Provide the (X, Y) coordinate of the cell's center where the given text is located.  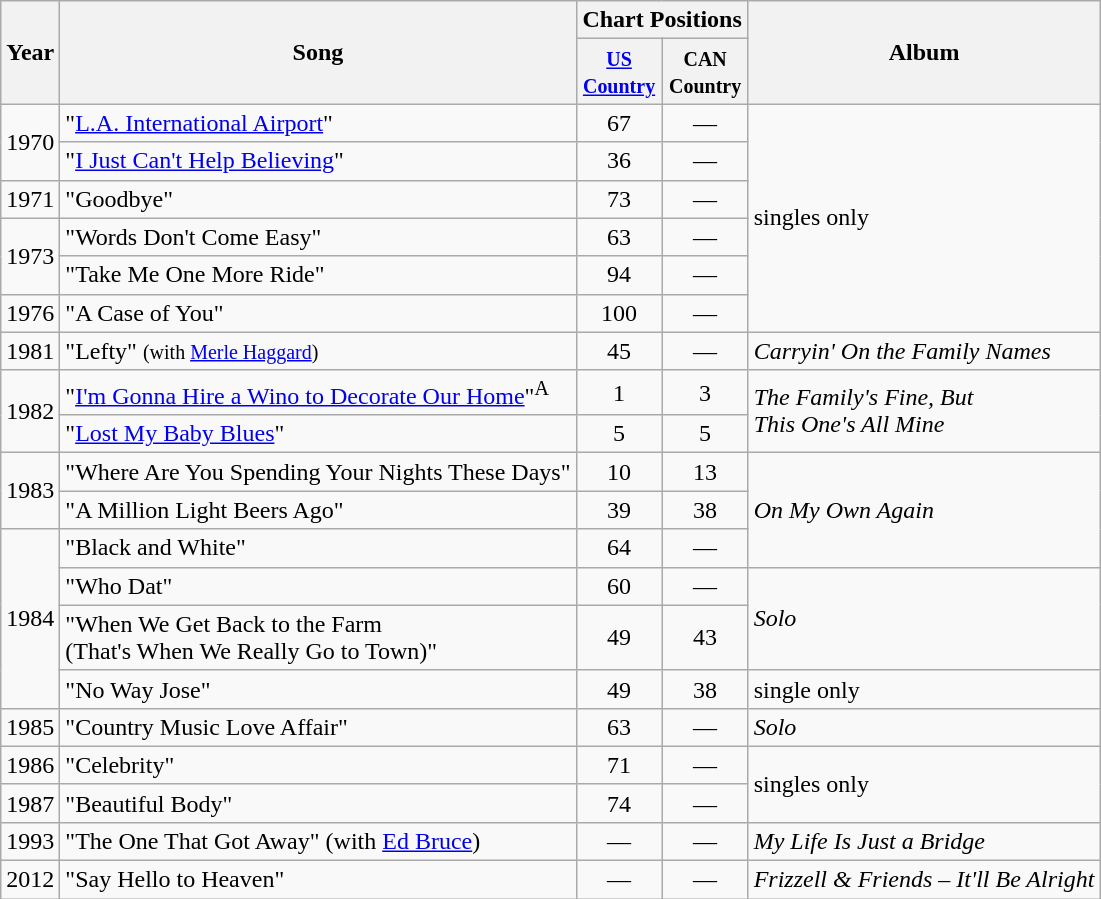
1981 (30, 351)
"The One That Got Away" (with Ed Bruce) (318, 841)
74 (619, 803)
"L.A. International Airport" (318, 123)
1985 (30, 727)
60 (619, 586)
"No Way Jose" (318, 689)
10 (619, 472)
1984 (30, 618)
Year (30, 52)
1976 (30, 313)
single only (924, 689)
Song (318, 52)
My Life Is Just a Bridge (924, 841)
Chart Positions (662, 20)
"Where Are You Spending Your Nights These Days" (318, 472)
100 (619, 313)
45 (619, 351)
1983 (30, 491)
71 (619, 765)
39 (619, 510)
1993 (30, 841)
"When We Get Back to the Farm(That's When We Really Go to Town)" (318, 638)
"Black and White" (318, 548)
On My Own Again (924, 510)
"Who Dat" (318, 586)
"Words Don't Come Easy" (318, 237)
US Country (619, 72)
"Country Music Love Affair" (318, 727)
Carryin' On the Family Names (924, 351)
3 (705, 392)
1973 (30, 256)
1 (619, 392)
1971 (30, 199)
The Family's Fine, ButThis One's All Mine (924, 412)
"I'm Gonna Hire a Wino to Decorate Our Home"A (318, 392)
43 (705, 638)
"A Case of You" (318, 313)
Frizzell & Friends – It'll Be Alright (924, 880)
1970 (30, 142)
1987 (30, 803)
2012 (30, 880)
1982 (30, 412)
1986 (30, 765)
"Celebrity" (318, 765)
"Lost My Baby Blues" (318, 434)
"Beautiful Body" (318, 803)
Album (924, 52)
"A Million Light Beers Ago" (318, 510)
"Lefty" (with Merle Haggard) (318, 351)
36 (619, 161)
CAN Country (705, 72)
"Say Hello to Heaven" (318, 880)
94 (619, 275)
"I Just Can't Help Believing" (318, 161)
"Take Me One More Ride" (318, 275)
"Goodbye" (318, 199)
73 (619, 199)
64 (619, 548)
13 (705, 472)
67 (619, 123)
